For the text-containing cell, return its midpoint in (x, y) coordinate format. 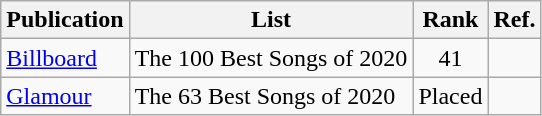
The 100 Best Songs of 2020 (271, 58)
41 (450, 58)
Rank (450, 20)
Placed (450, 96)
List (271, 20)
Billboard (65, 58)
Ref. (514, 20)
The 63 Best Songs of 2020 (271, 96)
Publication (65, 20)
Glamour (65, 96)
